Return (X, Y) of the center of cell containing provided text 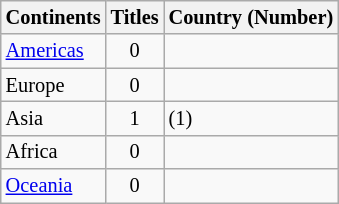
Titles (135, 17)
Country (Number) (251, 17)
(1) (251, 118)
Asia (54, 118)
Europe (54, 85)
Americas (54, 51)
Continents (54, 17)
1 (135, 118)
Oceania (54, 186)
Africa (54, 152)
